Search for the cell housing the specified text and yield its (x, y) center coordinate. 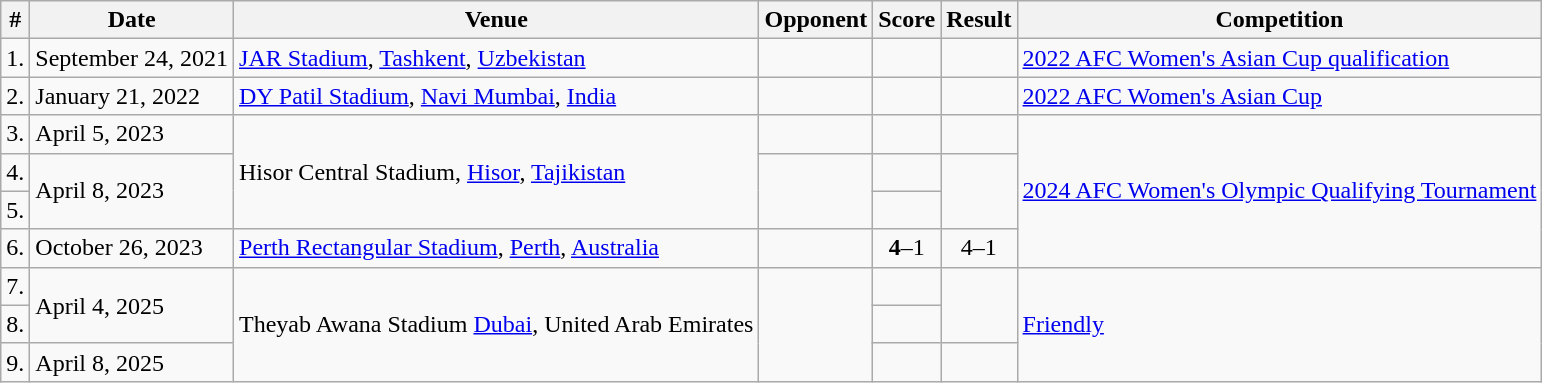
September 24, 2021 (132, 58)
April 8, 2023 (132, 191)
Date (132, 20)
2. (16, 96)
4. (16, 172)
Friendly (1280, 324)
Venue (496, 20)
Hisor Central Stadium, Hisor, Tajikistan (496, 172)
Perth Rectangular Stadium, Perth, Australia (496, 248)
DY Patil Stadium, Navi Mumbai, India (496, 96)
JAR Stadium, Tashkent, Uzbekistan (496, 58)
April 5, 2023 (132, 134)
Competition (1280, 20)
7. (16, 286)
Theyab Awana Stadium Dubai, United Arab Emirates (496, 324)
Score (907, 20)
Result (979, 20)
9. (16, 362)
Opponent (816, 20)
2022 AFC Women's Asian Cup (1280, 96)
6. (16, 248)
8. (16, 324)
2022 AFC Women's Asian Cup qualification (1280, 58)
# (16, 20)
January 21, 2022 (132, 96)
April 4, 2025 (132, 305)
3. (16, 134)
1. (16, 58)
2024 AFC Women's Olympic Qualifying Tournament (1280, 191)
April 8, 2025 (132, 362)
October 26, 2023 (132, 248)
5. (16, 210)
